Return [x, y] of the center of cell containing provided text 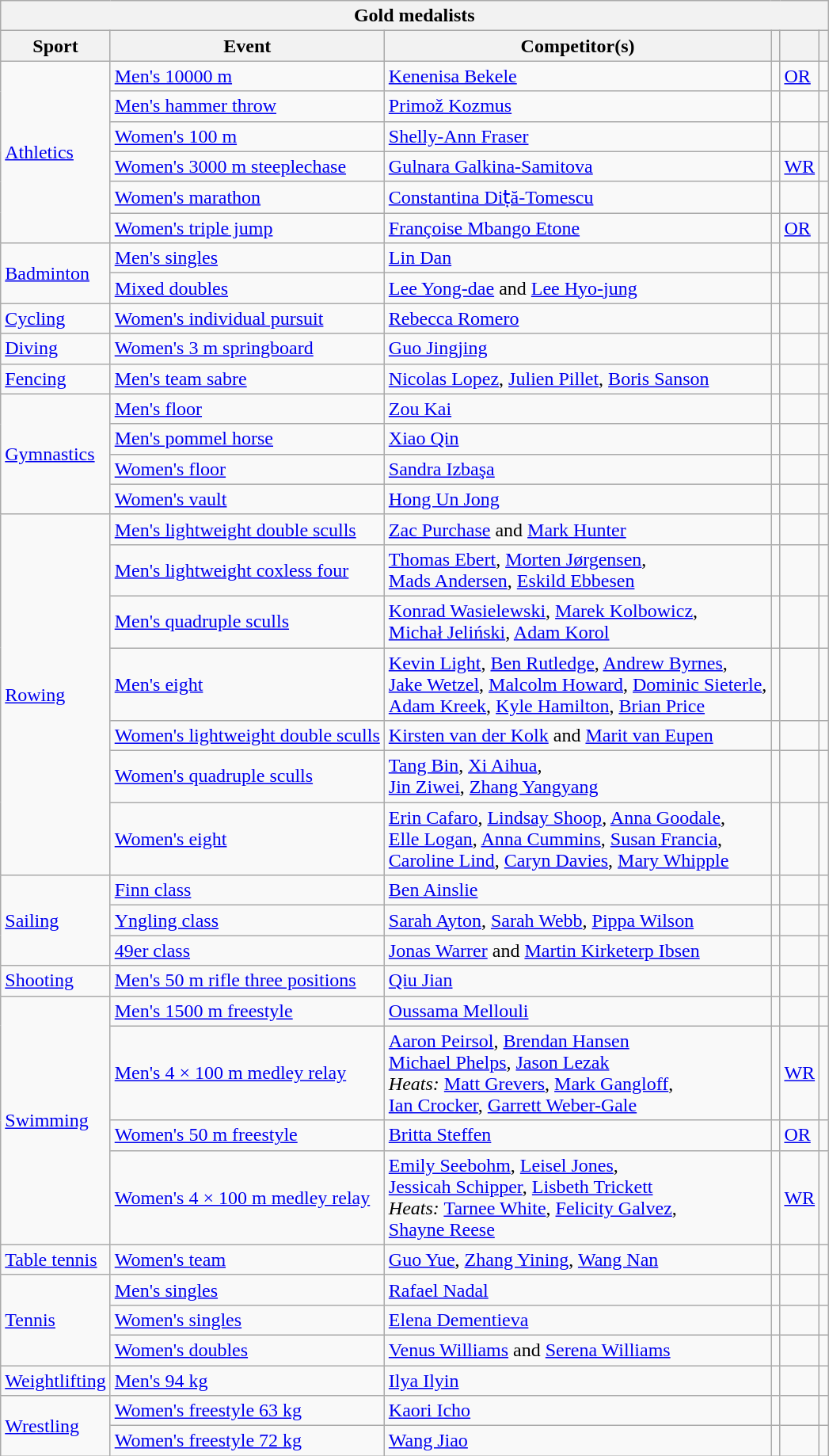
Rebecca Romero [578, 318]
Men's hammer throw [247, 106]
Women's 3000 m steeplechase [247, 166]
Cycling [55, 318]
Women's marathon [247, 197]
Sailing [55, 920]
Lin Dan [578, 258]
Kevin Light, Ben Rutledge, Andrew Byrnes,Jake Wetzel, Malcolm Howard, Dominic Sieterle,Adam Kreek, Kyle Hamilton, Brian Price [578, 684]
Gold medalists [415, 16]
Women's 4 × 100 m medley relay [247, 1198]
Wrestling [55, 1426]
Fencing [55, 379]
Men's eight [247, 684]
Mixed doubles [247, 288]
Rowing [55, 694]
Men's team sabre [247, 379]
Men's 50 m rifle three positions [247, 981]
Athletics [55, 152]
Men's 94 kg [247, 1381]
Men's 10000 m [247, 76]
Table tennis [55, 1260]
Ilya Ilyin [578, 1381]
Men's lightweight coxless four [247, 570]
Emily Seebohm, Leisel Jones,Jessicah Schipper, Lisbeth TrickettHeats: Tarnee White, Felicity Galvez,Shayne Reese [578, 1198]
Konrad Wasielewski, Marek Kolbowicz,Michał Jeliński, Adam Korol [578, 621]
Event [247, 46]
Shelly-Ann Fraser [578, 136]
Nicolas Lopez, Julien Pillet, Boris Sanson [578, 379]
Shooting [55, 981]
Primož Kozmus [578, 106]
Women's vault [247, 499]
Yngling class [247, 920]
Women's singles [247, 1320]
Women's 3 m springboard [247, 349]
Men's pommel horse [247, 439]
Rafael Nadal [578, 1290]
Sport [55, 46]
Guo Jingjing [578, 349]
Women's team [247, 1260]
Men's 1500 m freestyle [247, 1011]
Women's eight [247, 839]
Britta Steffen [578, 1135]
Tennis [55, 1320]
Diving [55, 349]
Constantina Diṭă-Tomescu [578, 197]
Women's 100 m [247, 136]
Men's lightweight double sculls [247, 529]
Wang Jiao [578, 1441]
Women's triple jump [247, 228]
Elena Dementieva [578, 1320]
Xiao Qin [578, 439]
Women's freestyle 63 kg [247, 1411]
Guo Yue, Zhang Yining, Wang Nan [578, 1260]
Thomas Ebert, Morten Jørgensen,Mads Andersen, Eskild Ebbesen [578, 570]
Lee Yong-dae and Lee Hyo-jung [578, 288]
Competitor(s) [578, 46]
Women's freestyle 72 kg [247, 1441]
Qiu Jian [578, 981]
Ben Ainslie [578, 890]
Men's 4 × 100 m medley relay [247, 1073]
Women's individual pursuit [247, 318]
Kirsten van der Kolk and Marit van Eupen [578, 736]
49er class [247, 951]
Sandra Izbaşa [578, 469]
Finn class [247, 890]
Françoise Mbango Etone [578, 228]
Women's quadruple sculls [247, 776]
Women's lightweight double sculls [247, 736]
Kenenisa Bekele [578, 76]
Zac Purchase and Mark Hunter [578, 529]
Men's quadruple sculls [247, 621]
Men's floor [247, 409]
Erin Cafaro, Lindsay Shoop, Anna Goodale,Elle Logan, Anna Cummins, Susan Francia,Caroline Lind, Caryn Davies, Mary Whipple [578, 839]
Kaori Icho [578, 1411]
Gulnara Galkina-Samitova [578, 166]
Sarah Ayton, Sarah Webb, Pippa Wilson [578, 920]
Women's doubles [247, 1350]
Aaron Peirsol, Brendan HansenMichael Phelps, Jason LezakHeats: Matt Grevers, Mark Gangloff,Ian Crocker, Garrett Weber-Gale [578, 1073]
Women's 50 m freestyle [247, 1135]
Hong Un Jong [578, 499]
Zou Kai [578, 409]
Oussama Mellouli [578, 1011]
Weightlifting [55, 1381]
Swimming [55, 1120]
Venus Williams and Serena Williams [578, 1350]
Gymnastics [55, 454]
Tang Bin, Xi Aihua,Jin Ziwei, Zhang Yangyang [578, 776]
Women's floor [247, 469]
Badminton [55, 273]
Jonas Warrer and Martin Kirketerp Ibsen [578, 951]
